Scan for the cell matching the given text and deliver its [x, y] coordinate at center. 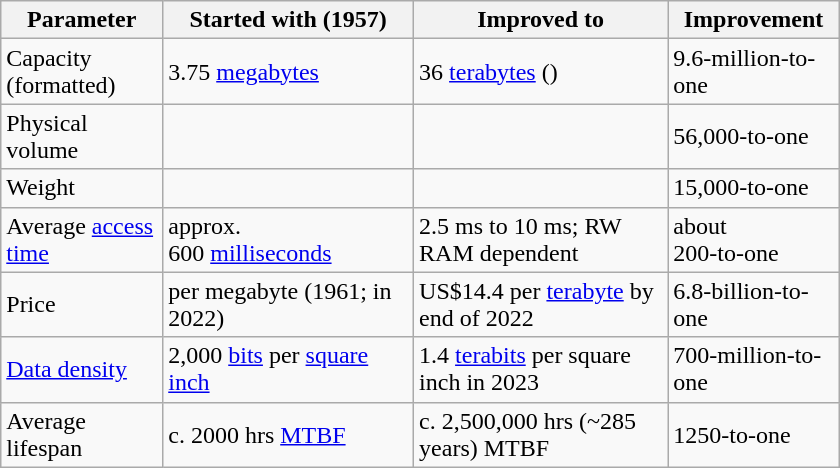
Average access time [82, 240]
6.8-billion-to-one [754, 304]
Physical volume [82, 136]
Improved to [541, 20]
2,000 bits per square inch [288, 370]
56,000-to-one [754, 136]
9.6-million-to-one [754, 72]
Price [82, 304]
Started with (1957) [288, 20]
per megabyte (1961; in 2022) [288, 304]
c. 2,500,000 hrs (~285 years) MTBF [541, 434]
3.75 megabytes [288, 72]
c. 2000 hrs MTBF [288, 434]
1.4 terabits per square inch in 2023 [541, 370]
15,000-to-one [754, 188]
Data density [82, 370]
about200-to-one [754, 240]
36 terabytes () [541, 72]
US$14.4 per terabyte by end of 2022 [541, 304]
Capacity(formatted) [82, 72]
2.5 ms to 10 ms; RW RAM dependent [541, 240]
Parameter [82, 20]
Improvement [754, 20]
1250-to-one [754, 434]
approx. 600 milliseconds [288, 240]
Average lifespan [82, 434]
700-million-to-one [754, 370]
Weight [82, 188]
